From the cell containing the given text, extract its center point as [X, Y] coordinate. 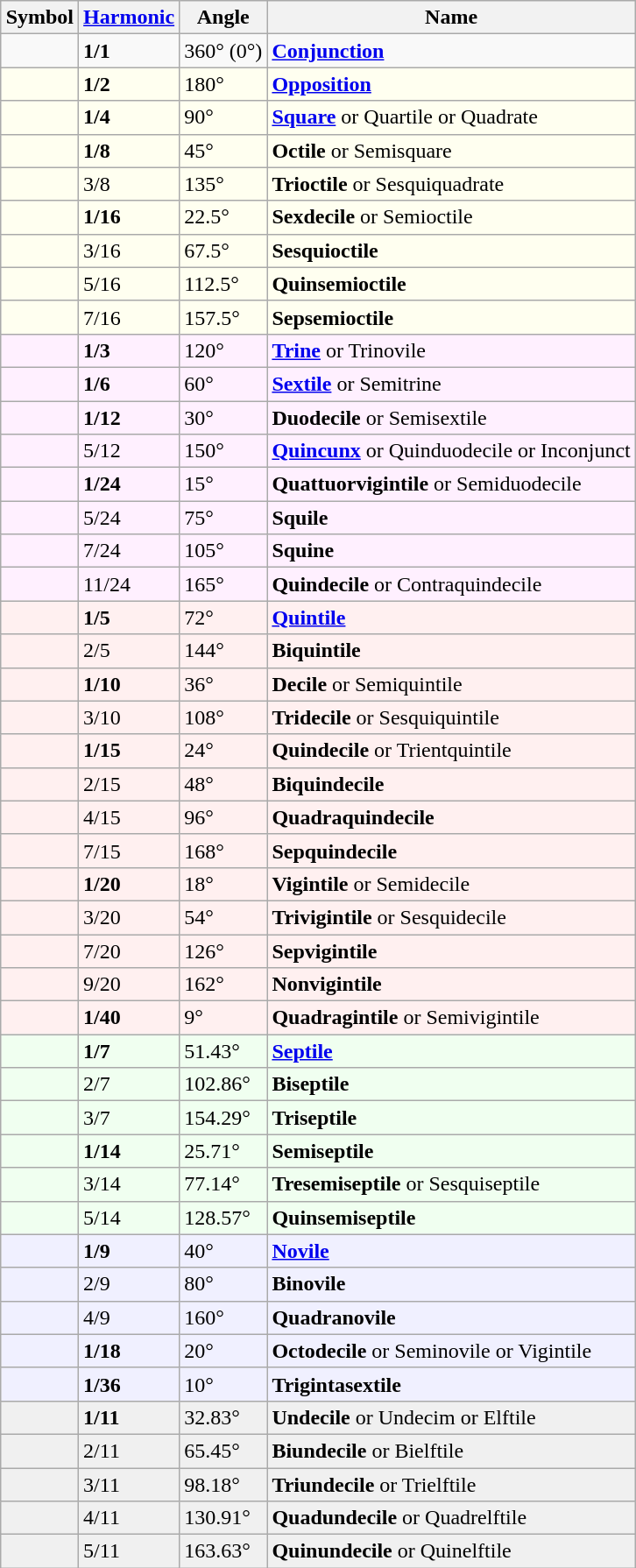
1/20 [130, 884]
24° [223, 751]
Nonvigintile [451, 985]
2/7 [130, 1084]
7/15 [130, 851]
1/10 [130, 684]
Biseptile [451, 1084]
144° [223, 651]
Tresemiseptile or Sesquiseptile [451, 1184]
54° [223, 917]
1/15 [130, 751]
Quattuorvigintile or Semiduodecile [451, 484]
Sextile or Semitrine [451, 384]
Novile [451, 1251]
98.18° [223, 1485]
1/36 [130, 1384]
72° [223, 618]
3/14 [130, 1184]
2/9 [130, 1284]
Opposition [451, 84]
Quinsemiseptile [451, 1218]
1/4 [130, 117]
160° [223, 1317]
1/18 [130, 1351]
11/24 [130, 584]
7/16 [130, 317]
Septile [451, 1051]
126° [223, 950]
3/7 [130, 1118]
4/11 [130, 1518]
2/5 [130, 651]
Sexdecile or Semioctile [451, 217]
2/15 [130, 784]
5/12 [130, 451]
7/20 [130, 950]
Trigintasextile [451, 1384]
120° [223, 350]
1/9 [130, 1251]
Undecile or Undecim or Elftile [451, 1417]
Triundecile or Trielftile [451, 1485]
180° [223, 84]
165° [223, 584]
Symbol [39, 18]
10° [223, 1384]
Tridecile or Sesquiquintile [451, 717]
20° [223, 1351]
1/11 [130, 1417]
75° [223, 518]
Quadundecile or Quadrelftile [451, 1518]
5/14 [130, 1218]
162° [223, 985]
Quindecile or Contraquindecile [451, 584]
Biundecile or Bielftile [451, 1451]
1/12 [130, 418]
1/16 [130, 217]
3/10 [130, 717]
Conjunction [451, 51]
Trivigintile or Sesquidecile [451, 917]
1/6 [130, 384]
Trine or Trinovile [451, 350]
Harmonic [130, 18]
40° [223, 1251]
18° [223, 884]
5/11 [130, 1551]
1/2 [130, 84]
5/24 [130, 518]
Quintile [451, 618]
Decile or Semiquintile [451, 684]
22.5° [223, 217]
Sesquioctile [451, 251]
Quinsemioctile [451, 284]
1/1 [130, 51]
32.83° [223, 1417]
77.14° [223, 1184]
150° [223, 451]
15° [223, 484]
157.5° [223, 317]
1/3 [130, 350]
Squile [451, 518]
Sepquindecile [451, 851]
45° [223, 151]
25.71° [223, 1151]
1/7 [130, 1051]
105° [223, 551]
3/8 [130, 184]
51.43° [223, 1051]
Quadranovile [451, 1317]
65.45° [223, 1451]
4/9 [130, 1317]
7/24 [130, 551]
1/40 [130, 1018]
Quindecile or Trientquintile [451, 751]
Name [451, 18]
60° [223, 384]
Square or Quartile or Quadrate [451, 117]
Biquindecile [451, 784]
96° [223, 817]
128.57° [223, 1218]
9° [223, 1018]
Triseptile [451, 1118]
108° [223, 717]
Biquintile [451, 651]
3/11 [130, 1485]
Quadragintile or Semivigintile [451, 1018]
2/11 [130, 1451]
Sepsemioctile [451, 317]
163.63° [223, 1551]
4/15 [130, 817]
102.86° [223, 1084]
Angle [223, 18]
67.5° [223, 251]
90° [223, 117]
Squine [451, 551]
30° [223, 418]
Sepvigintile [451, 950]
Quincunx or Quinduodecile or Inconjunct [451, 451]
36° [223, 684]
168° [223, 851]
Duodecile or Semisextile [451, 418]
1/14 [130, 1151]
48° [223, 784]
1/8 [130, 151]
Trioctile or Sesquiquadrate [451, 184]
80° [223, 1284]
360° (0°) [223, 51]
Quinundecile or Quinelftile [451, 1551]
135° [223, 184]
Quadraquindecile [451, 817]
5/16 [130, 284]
Octodecile or Seminovile or Vigintile [451, 1351]
130.91° [223, 1518]
Binovile [451, 1284]
Octile or Semisquare [451, 151]
Vigintile or Semidecile [451, 884]
112.5° [223, 284]
1/24 [130, 484]
Semiseptile [451, 1151]
9/20 [130, 985]
154.29° [223, 1118]
3/16 [130, 251]
1/5 [130, 618]
3/20 [130, 917]
